From the cell containing the given text, extract its center point as (x, y) coordinate. 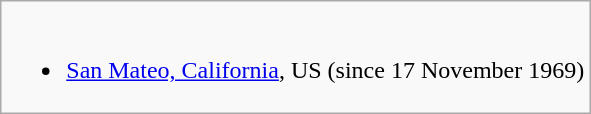
San Mateo, California, US (since 17 November 1969) (296, 58)
